Output the [X, Y] coordinate of the center of the cell containing the given text.  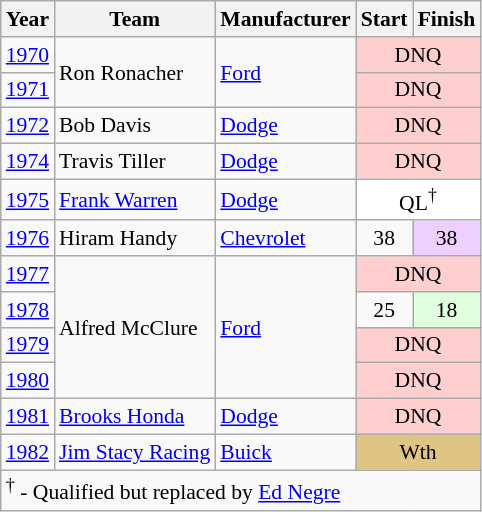
1975 [28, 200]
Wth [418, 452]
† - Qualified but replaced by Ed Negre [241, 490]
18 [447, 310]
1970 [28, 55]
Bob Davis [134, 126]
QL† [418, 200]
1974 [28, 162]
25 [384, 310]
1971 [28, 90]
Alfred McClure [134, 327]
1980 [28, 381]
Jim Stacy Racing [134, 452]
Buick [285, 452]
1981 [28, 417]
1979 [28, 345]
1972 [28, 126]
Finish [447, 19]
Hiram Handy [134, 239]
Ron Ronacher [134, 72]
Start [384, 19]
Manufacturer [285, 19]
1976 [28, 239]
Travis Tiller [134, 162]
Frank Warren [134, 200]
Year [28, 19]
Team [134, 19]
Chevrolet [285, 239]
1978 [28, 310]
Brooks Honda [134, 417]
1977 [28, 274]
1982 [28, 452]
